Identify which cell holds the provided text, then report its [X, Y] central coordinate. 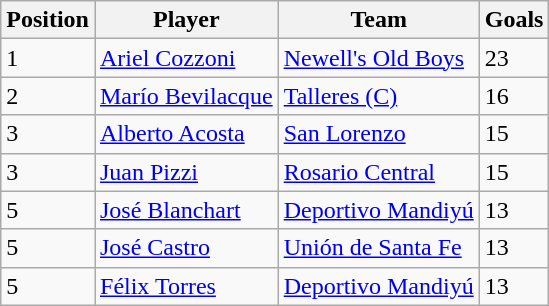
Position [48, 20]
Goals [514, 20]
Rosario Central [378, 172]
2 [48, 96]
Alberto Acosta [186, 134]
José Castro [186, 248]
Player [186, 20]
23 [514, 58]
16 [514, 96]
Marío Bevilacque [186, 96]
Newell's Old Boys [378, 58]
Unión de Santa Fe [378, 248]
1 [48, 58]
San Lorenzo [378, 134]
Ariel Cozzoni [186, 58]
Team [378, 20]
Félix Torres [186, 286]
Talleres (C) [378, 96]
José Blanchart [186, 210]
Juan Pizzi [186, 172]
